Locate the cell with the specified text and output its (X, Y) center coordinate. 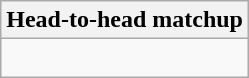
Head-to-head matchup (125, 20)
